Identify which cell holds the provided text, then report its [X, Y] central coordinate. 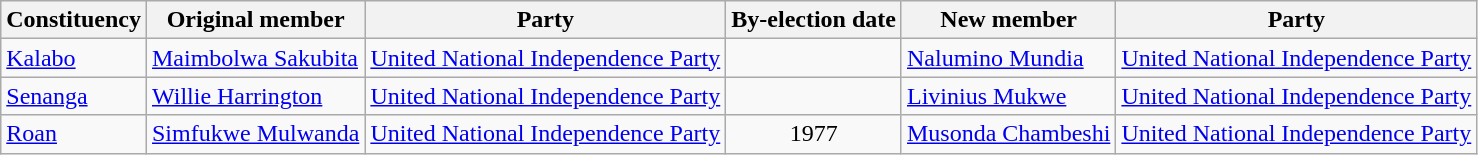
New member [1008, 20]
By-election date [814, 20]
Constituency [74, 20]
Livinius Mukwe [1008, 96]
1977 [814, 134]
Musonda Chambeshi [1008, 134]
Original member [255, 20]
Willie Harrington [255, 96]
Simfukwe Mulwanda [255, 134]
Senanga [74, 96]
Nalumino Mundia [1008, 58]
Roan [74, 134]
Kalabo [74, 58]
Maimbolwa Sakubita [255, 58]
